For the text-containing cell, return its midpoint in [x, y] coordinate format. 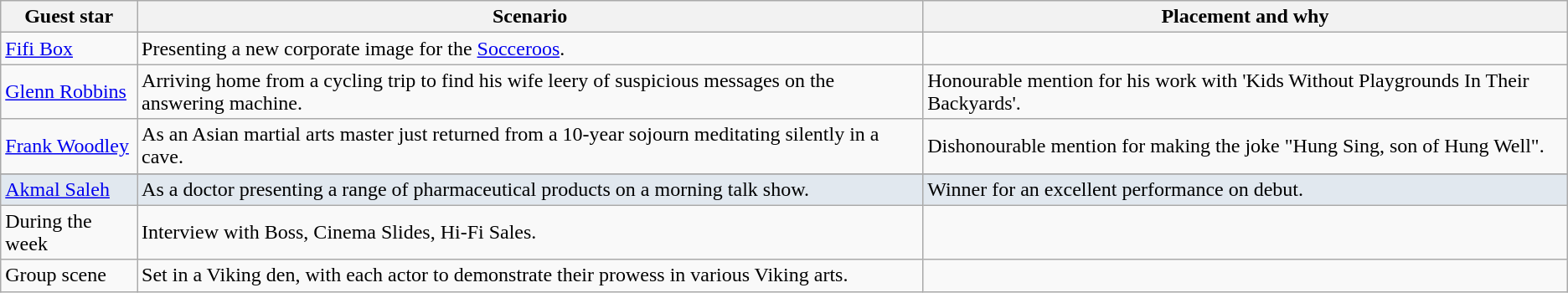
Arriving home from a cycling trip to find his wife leery of suspicious messages on the answering machine. [530, 92]
Winner for an excellent performance on debut. [1246, 189]
Glenn Robbins [69, 92]
As an Asian martial arts master just returned from a 10-year sojourn meditating silently in a cave. [530, 146]
Scenario [530, 17]
Presenting a new corporate image for the Socceroos. [530, 49]
Dishonourable mention for making the joke "Hung Sing, son of Hung Well". [1246, 146]
Honourable mention for his work with 'Kids Without Playgrounds In Their Backyards'. [1246, 92]
As a doctor presenting a range of pharmaceutical products on a morning talk show. [530, 189]
Set in a Viking den, with each actor to demonstrate their prowess in various Viking arts. [530, 275]
Interview with Boss, Cinema Slides, Hi-Fi Sales. [530, 233]
Frank Woodley [69, 146]
Akmal Saleh [69, 189]
Placement and why [1246, 17]
Fifi Box [69, 49]
Group scene [69, 275]
Guest star [69, 17]
During the week [69, 233]
